Return the [x, y] coordinate for the center point of the cell that contains the specified text.  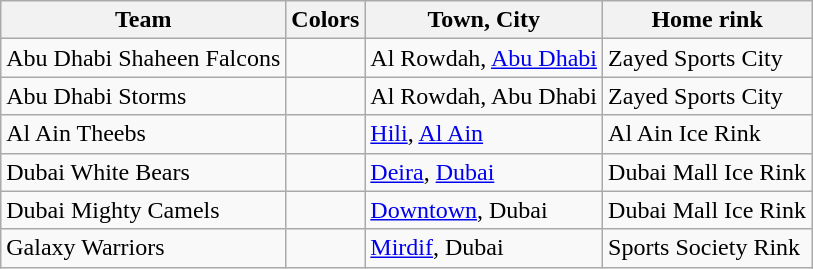
Hili, Al Ain [484, 134]
Al Ain Theebs [144, 134]
Colors [326, 20]
Galaxy Warriors [144, 248]
Downtown, Dubai [484, 210]
Abu Dhabi Shaheen Falcons [144, 58]
Dubai White Bears [144, 172]
Al Ain Ice Rink [708, 134]
Town, City [484, 20]
Mirdif, Dubai [484, 248]
Sports Society Rink [708, 248]
Deira, Dubai [484, 172]
Dubai Mighty Camels [144, 210]
Home rink [708, 20]
Abu Dhabi Storms [144, 96]
Team [144, 20]
